Scan for the cell matching the given text and deliver its (x, y) coordinate at center. 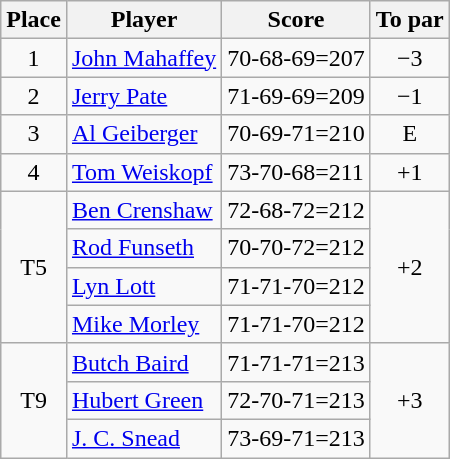
−3 (410, 58)
T9 (34, 400)
3 (34, 134)
1 (34, 58)
+1 (410, 172)
70-68-69=207 (296, 58)
John Mahaffey (144, 58)
2 (34, 96)
Al Geiberger (144, 134)
Place (34, 20)
Lyn Lott (144, 286)
Butch Baird (144, 362)
Player (144, 20)
+2 (410, 267)
73-70-68=211 (296, 172)
T5 (34, 267)
71-69-69=209 (296, 96)
73-69-71=213 (296, 438)
Hubert Green (144, 400)
E (410, 134)
71-71-71=213 (296, 362)
Ben Crenshaw (144, 210)
70-69-71=210 (296, 134)
To par (410, 20)
−1 (410, 96)
Tom Weiskopf (144, 172)
72-68-72=212 (296, 210)
4 (34, 172)
72-70-71=213 (296, 400)
70-70-72=212 (296, 248)
Rod Funseth (144, 248)
Mike Morley (144, 324)
J. C. Snead (144, 438)
Jerry Pate (144, 96)
Score (296, 20)
+3 (410, 400)
